Return the [X, Y] coordinate for the center point of the cell that contains the specified text.  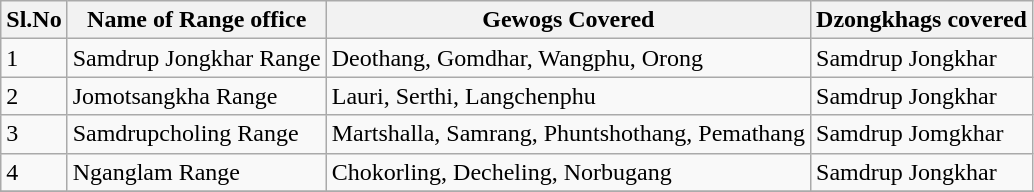
Chokorling, Decheling, Norbugang [568, 172]
Gewogs Covered [568, 20]
Samdrup Jomgkhar [922, 134]
Jomotsangkha Range [196, 96]
Name of Range office [196, 20]
1 [34, 58]
2 [34, 96]
Deothang, Gomdhar, Wangphu, Orong [568, 58]
3 [34, 134]
Samdrup Jongkhar Range [196, 58]
Samdrupcholing Range [196, 134]
Nganglam Range [196, 172]
4 [34, 172]
Sl.No [34, 20]
Martshalla, Samrang, Phuntshothang, Pemathang [568, 134]
Lauri, Serthi, Langchenphu [568, 96]
Dzongkhags covered [922, 20]
